Search for the cell housing the specified text and yield its [X, Y] center coordinate. 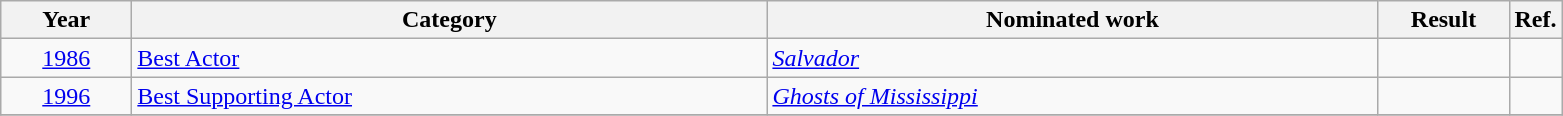
1996 [66, 96]
Year [66, 20]
Result [1444, 20]
Salvador [1072, 58]
Ref. [1536, 20]
Best Supporting Actor [450, 96]
Best Actor [450, 58]
Category [450, 20]
1986 [66, 58]
Ghosts of Mississippi [1072, 96]
Nominated work [1072, 20]
